Locate the cell with the specified text and output its [x, y] center coordinate. 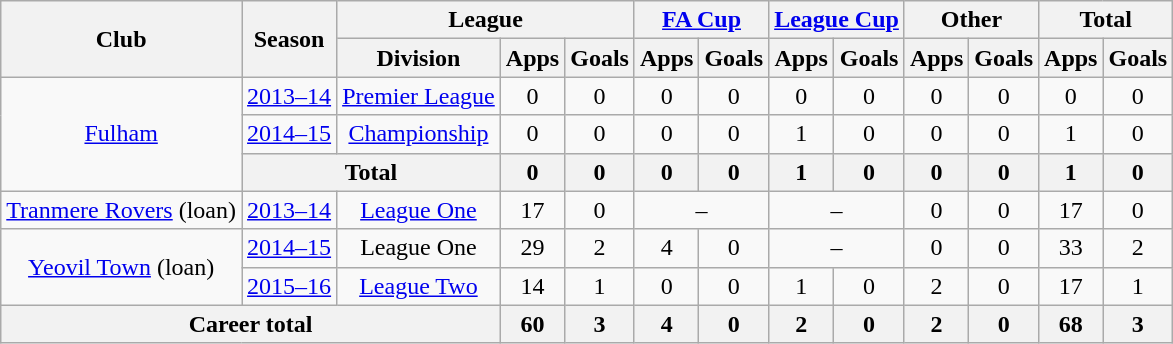
Yeovil Town (loan) [122, 267]
29 [532, 248]
Season [290, 39]
Fulham [122, 134]
Premier League [419, 96]
League Two [419, 286]
League Cup [837, 20]
Championship [419, 134]
14 [532, 286]
60 [532, 324]
2015–16 [290, 286]
League [486, 20]
Other [971, 20]
FA Cup [701, 20]
68 [1071, 324]
Division [419, 58]
33 [1071, 248]
Career total [251, 324]
Tranmere Rovers (loan) [122, 210]
Club [122, 39]
